Locate the cell with the specified text and output its (x, y) center coordinate. 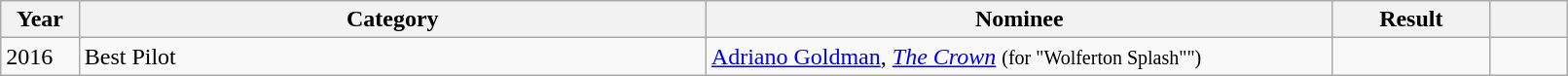
Best Pilot (392, 57)
Category (392, 19)
2016 (40, 57)
Year (40, 19)
Nominee (1019, 19)
Adriano Goldman, The Crown (for "Wolferton Splash"") (1019, 57)
Result (1411, 19)
